From the cell containing the given text, extract its center point as (x, y) coordinate. 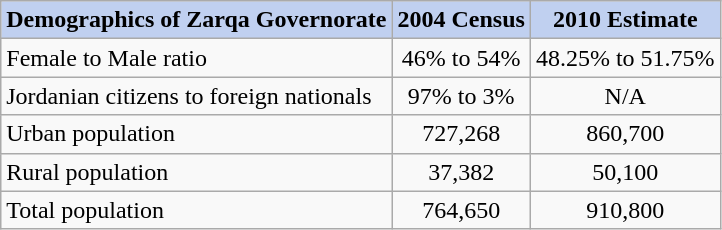
Total population (196, 210)
764,650 (461, 210)
727,268 (461, 134)
48.25% to 51.75% (625, 58)
N/A (625, 96)
46% to 54% (461, 58)
Female to Male ratio (196, 58)
860,700 (625, 134)
37,382 (461, 172)
2010 Estimate (625, 20)
50,100 (625, 172)
97% to 3% (461, 96)
Demographics of Zarqa Governorate (196, 20)
2004 Census (461, 20)
Urban population (196, 134)
Jordanian citizens to foreign nationals (196, 96)
910,800 (625, 210)
Rural population (196, 172)
